Provide the [X, Y] coordinate of the cell's center where the given text is located.  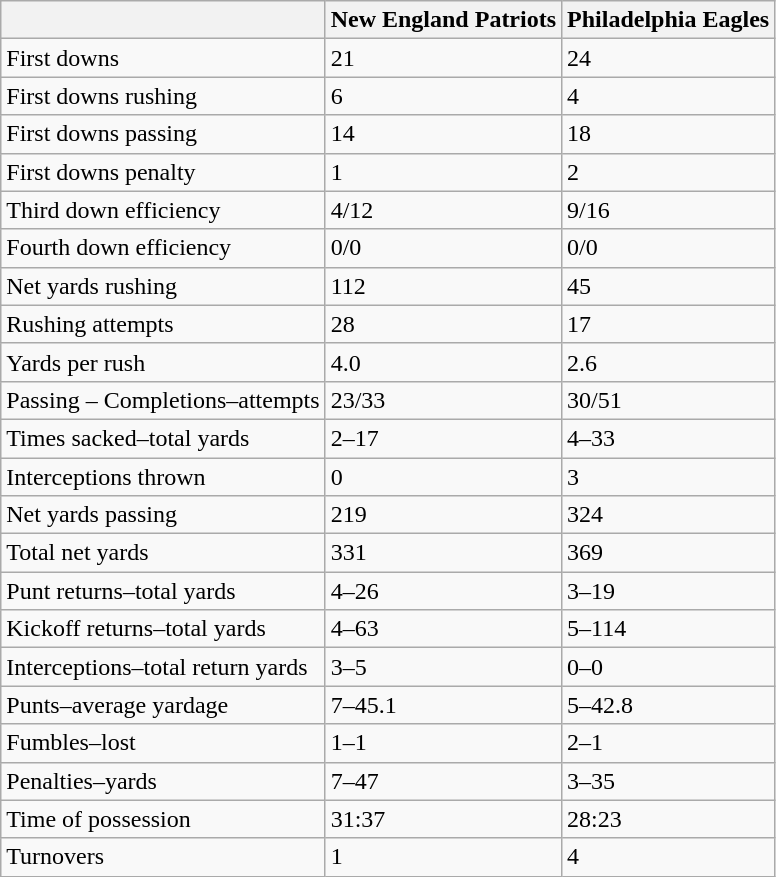
Rushing attempts [163, 324]
28 [443, 324]
30/51 [668, 400]
0 [443, 477]
4.0 [443, 362]
Penalties–yards [163, 781]
23/33 [443, 400]
Time of possession [163, 819]
3–19 [668, 591]
Fourth down efficiency [163, 248]
7–47 [443, 781]
5–42.8 [668, 705]
28:23 [668, 819]
4–63 [443, 629]
219 [443, 515]
3–35 [668, 781]
9/16 [668, 210]
Third down efficiency [163, 210]
Punts–average yardage [163, 705]
112 [443, 286]
Net yards rushing [163, 286]
3–5 [443, 667]
7–45.1 [443, 705]
14 [443, 134]
2–1 [668, 743]
2–17 [443, 438]
24 [668, 58]
Fumbles–lost [163, 743]
4–33 [668, 438]
331 [443, 553]
4–26 [443, 591]
3 [668, 477]
31:37 [443, 819]
Total net yards [163, 553]
New England Patriots [443, 20]
21 [443, 58]
Interceptions–total return yards [163, 667]
First downs penalty [163, 172]
2 [668, 172]
First downs rushing [163, 96]
First downs [163, 58]
Punt returns–total yards [163, 591]
Turnovers [163, 857]
Kickoff returns–total yards [163, 629]
Net yards passing [163, 515]
Times sacked–total yards [163, 438]
Interceptions thrown [163, 477]
First downs passing [163, 134]
6 [443, 96]
Yards per rush [163, 362]
1–1 [443, 743]
324 [668, 515]
4/12 [443, 210]
45 [668, 286]
Philadelphia Eagles [668, 20]
17 [668, 324]
18 [668, 134]
5–114 [668, 629]
Passing – Completions–attempts [163, 400]
2.6 [668, 362]
369 [668, 553]
0–0 [668, 667]
